Locate the cell with the specified text and output its (X, Y) center coordinate. 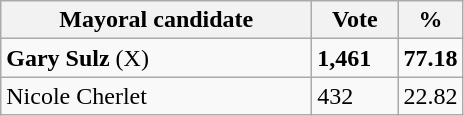
Vote (355, 20)
432 (355, 96)
77.18 (430, 58)
Gary Sulz (X) (156, 58)
Mayoral candidate (156, 20)
% (430, 20)
Nicole Cherlet (156, 96)
1,461 (355, 58)
22.82 (430, 96)
